Capture the cell that displays the provided text and extract its (x, y) central coordinate. 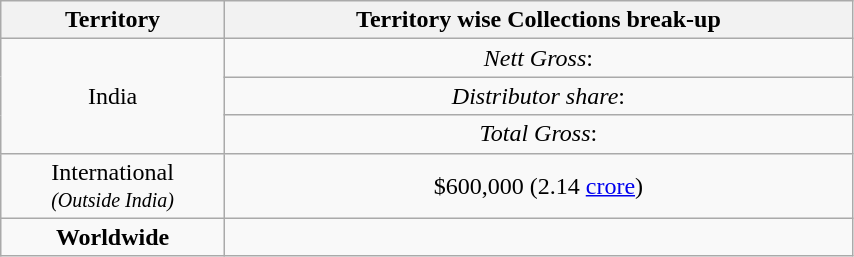
Total Gross: (538, 134)
$600,000 (2.14 crore) (538, 186)
Worldwide (113, 237)
International (Outside India) (113, 186)
Distributor share: (538, 96)
Territory wise Collections break-up (538, 20)
Territory (113, 20)
India (113, 96)
Nett Gross: (538, 58)
